Provide the [x, y] coordinate of the cell's center where the given text is located.  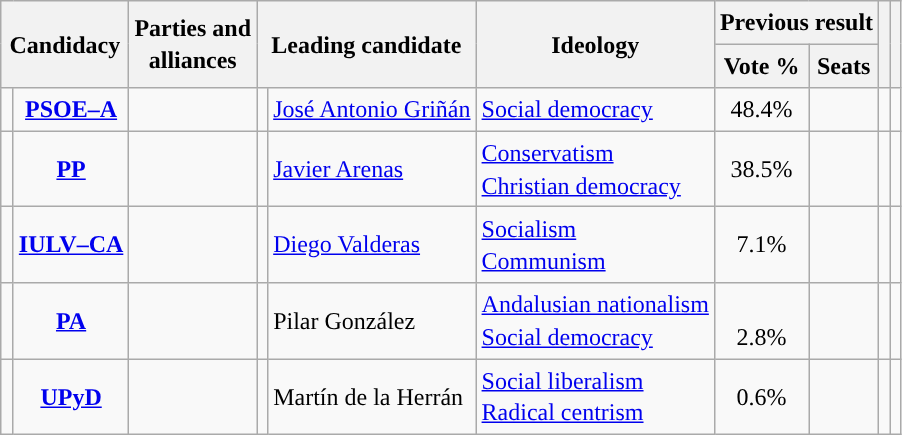
Seats [844, 66]
Diego Valderas [372, 245]
38.5% [761, 169]
José Antonio Griñán [372, 110]
Andalusian nationalismSocial democracy [595, 321]
Leading candidate [366, 44]
PSOE–A [71, 110]
Ideology [595, 44]
PA [71, 321]
PP [71, 169]
Social liberalismRadical centrism [595, 397]
7.1% [761, 245]
Social democracy [595, 110]
0.6% [761, 397]
2.8% [761, 321]
IULV–CA [71, 245]
UPyD [71, 397]
Parties andalliances [193, 44]
Martín de la Herrán [372, 397]
Javier Arenas [372, 169]
Previous result [796, 22]
SocialismCommunism [595, 245]
Vote % [761, 66]
ConservatismChristian democracy [595, 169]
48.4% [761, 110]
Pilar González [372, 321]
Candidacy [65, 44]
